Return the (X, Y) coordinate for the center point of the cell that contains the specified text.  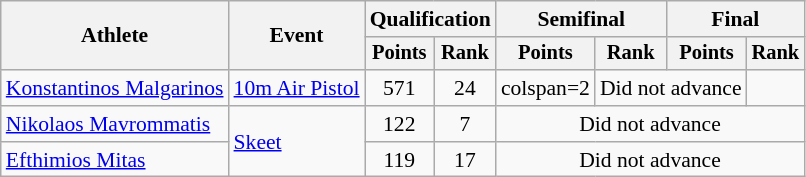
Skeet (297, 142)
Event (297, 36)
Semifinal (582, 19)
Qualification (430, 19)
571 (400, 88)
122 (400, 124)
24 (465, 88)
colspan=2 (546, 88)
10m Air Pistol (297, 88)
Nikolaos Mavrommatis (115, 124)
Final (735, 19)
7 (465, 124)
Konstantinos Malgarinos (115, 88)
Athlete (115, 36)
